Identify which cell holds the provided text, then report its [x, y] central coordinate. 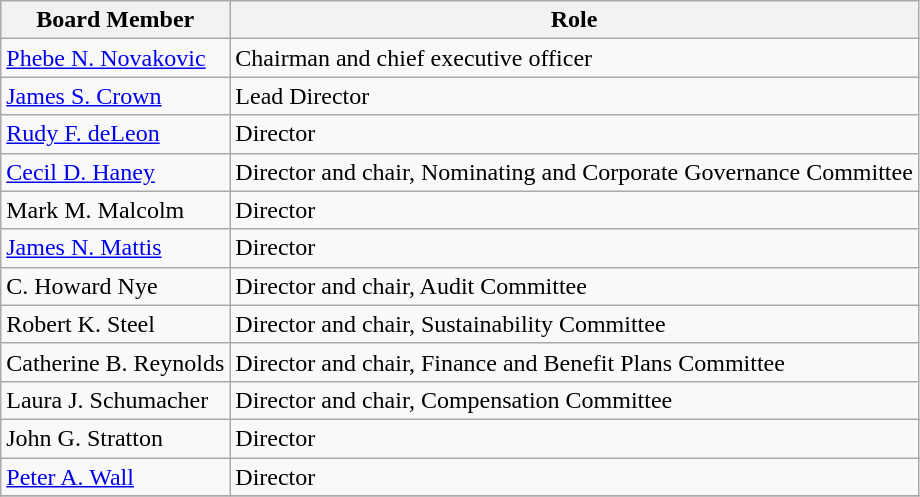
Laura J. Schumacher [116, 400]
Chairman and chief executive officer [574, 58]
Rudy F. deLeon [116, 134]
Lead Director [574, 96]
Mark M. Malcolm [116, 210]
Phebe N. Novakovic [116, 58]
Peter A. Wall [116, 477]
Cecil D. Haney [116, 172]
Director and chair, Finance and Benefit Plans Committee [574, 362]
Director and chair, Audit Committee [574, 286]
John G. Stratton [116, 438]
Director and chair, Compensation Committee [574, 400]
James N. Mattis [116, 248]
C. Howard Nye [116, 286]
Board Member [116, 20]
Role [574, 20]
Director and chair, Sustainability Committee [574, 324]
Director and chair, Nominating and Corporate Governance Committee [574, 172]
Catherine B. Reynolds [116, 362]
James S. Crown [116, 96]
Robert K. Steel [116, 324]
